Scan for the cell matching the given text and deliver its [x, y] coordinate at center. 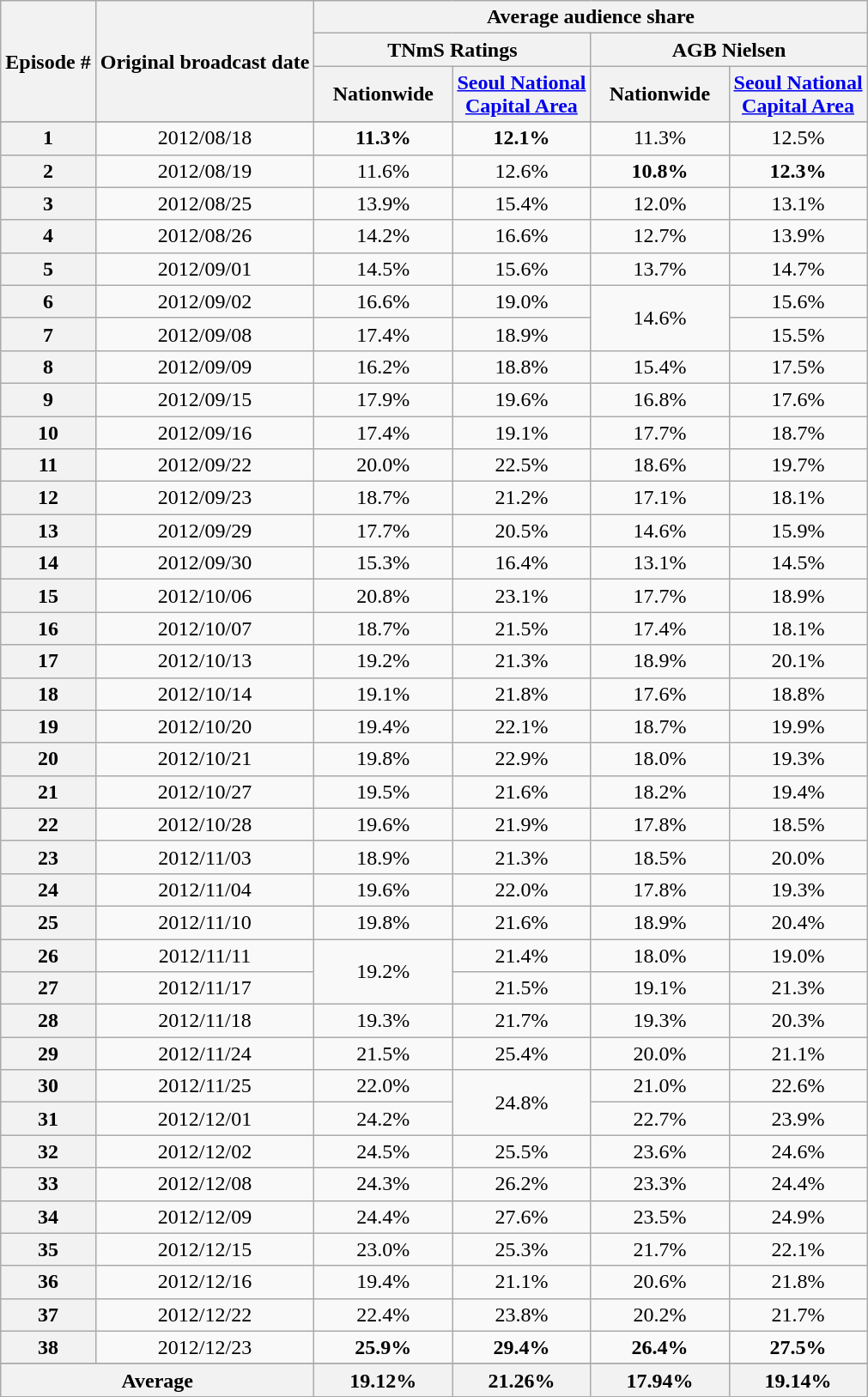
27.5% [798, 1347]
2012/10/07 [204, 629]
3 [48, 203]
20 [48, 759]
2012/09/16 [204, 432]
12.3% [798, 171]
21.9% [522, 824]
23.9% [798, 1119]
2012/09/15 [204, 399]
24.8% [522, 1102]
32 [48, 1151]
33 [48, 1184]
Original broadcast date [204, 62]
1 [48, 138]
23.5% [659, 1217]
2012/08/18 [204, 138]
22.5% [522, 465]
24.5% [383, 1151]
18.6% [659, 465]
2012/09/22 [204, 465]
2012/09/23 [204, 498]
21.4% [522, 956]
23.6% [659, 1151]
29.4% [522, 1347]
24.2% [383, 1119]
4 [48, 236]
15.5% [798, 334]
22.9% [522, 759]
2012/12/01 [204, 1119]
20.1% [798, 661]
2012/12/15 [204, 1249]
19.12% [383, 1380]
13 [48, 531]
15.3% [383, 563]
2012/09/01 [204, 269]
2012/09/29 [204, 531]
Average audience share [591, 17]
19 [48, 726]
22.6% [798, 1086]
15 [48, 596]
2012/10/13 [204, 661]
37 [48, 1315]
31 [48, 1119]
17.1% [659, 498]
16.4% [522, 563]
12.0% [659, 203]
12.6% [522, 171]
22 [48, 824]
2012/10/27 [204, 792]
2012/11/10 [204, 922]
2012/12/16 [204, 1282]
11.6% [383, 171]
20.8% [383, 596]
26.2% [522, 1184]
19.5% [383, 792]
Average [158, 1380]
11 [48, 465]
25.3% [522, 1249]
26 [48, 956]
21.2% [522, 498]
14.7% [798, 269]
10 [48, 432]
23.8% [522, 1315]
17.94% [659, 1380]
2012/10/28 [204, 824]
2012/08/19 [204, 171]
24.6% [798, 1151]
17.5% [798, 367]
14 [48, 563]
25.5% [522, 1151]
21 [48, 792]
TNmS Ratings [452, 50]
2012/11/25 [204, 1086]
27 [48, 988]
2012/11/11 [204, 956]
2012/09/08 [204, 334]
24.9% [798, 1217]
25 [48, 922]
20.2% [659, 1315]
2012/12/08 [204, 1184]
16.2% [383, 367]
23 [48, 857]
20.3% [798, 1021]
19.7% [798, 465]
5 [48, 269]
13.7% [659, 269]
19.14% [798, 1380]
2012/12/02 [204, 1151]
20.6% [659, 1282]
12 [48, 498]
2012/11/24 [204, 1054]
17.9% [383, 399]
6 [48, 301]
2012/08/26 [204, 236]
8 [48, 367]
20.5% [522, 531]
25.9% [383, 1347]
36 [48, 1282]
2012/09/09 [204, 367]
2012/08/25 [204, 203]
38 [48, 1347]
AGB Nielsen [729, 50]
2 [48, 171]
9 [48, 399]
7 [48, 334]
28 [48, 1021]
2012/11/17 [204, 988]
2012/12/23 [204, 1347]
2012/10/20 [204, 726]
15.9% [798, 531]
12.1% [522, 138]
2012/09/02 [204, 301]
16 [48, 629]
2012/12/22 [204, 1315]
12.7% [659, 236]
10.8% [659, 171]
2012/11/03 [204, 857]
2012/10/21 [204, 759]
20.4% [798, 922]
16.8% [659, 399]
24 [48, 890]
30 [48, 1086]
2012/12/09 [204, 1217]
22.4% [383, 1315]
Episode # [48, 62]
25.4% [522, 1054]
29 [48, 1054]
34 [48, 1217]
2012/10/06 [204, 596]
27.6% [522, 1217]
2012/11/18 [204, 1021]
18.2% [659, 792]
17 [48, 661]
23.3% [659, 1184]
23.0% [383, 1249]
22.7% [659, 1119]
18 [48, 694]
24.3% [383, 1184]
23.1% [522, 596]
35 [48, 1249]
19.9% [798, 726]
21.0% [659, 1086]
2012/09/30 [204, 563]
14.2% [383, 236]
21.26% [522, 1380]
2012/10/14 [204, 694]
2012/11/04 [204, 890]
12.5% [798, 138]
26.4% [659, 1347]
